Identify which cell holds the provided text, then report its (X, Y) central coordinate. 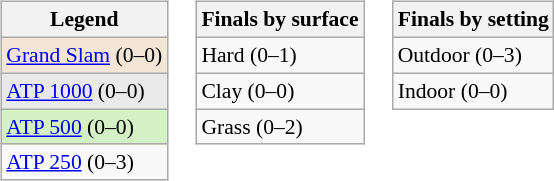
ATP 250 (0–3) (84, 162)
ATP 1000 (0–0) (84, 91)
Finals by surface (280, 20)
Indoor (0–0) (474, 91)
Finals by setting (474, 20)
Hard (0–1) (280, 55)
Outdoor (0–3) (474, 55)
Grass (0–2) (280, 127)
ATP 500 (0–0) (84, 127)
Clay (0–0) (280, 91)
Grand Slam (0–0) (84, 55)
Legend (84, 20)
